Pinpoint the cell where the given text exists, returning its (X, Y) midpoint coordinate. 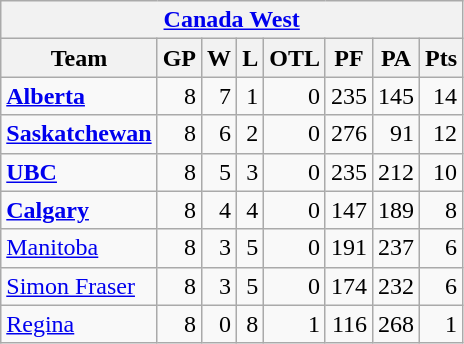
91 (396, 134)
OTL (295, 58)
237 (396, 248)
145 (396, 96)
212 (396, 172)
191 (348, 248)
268 (396, 324)
L (250, 58)
2 (250, 134)
232 (396, 286)
Alberta (79, 96)
174 (348, 286)
Regina (79, 324)
Simon Fraser (79, 286)
UBC (79, 172)
12 (442, 134)
276 (348, 134)
PF (348, 58)
189 (396, 210)
Canada West (232, 20)
PA (396, 58)
14 (442, 96)
Pts (442, 58)
Saskatchewan (79, 134)
W (220, 58)
Manitoba (79, 248)
10 (442, 172)
147 (348, 210)
7 (220, 96)
116 (348, 324)
GP (179, 58)
Calgary (79, 210)
Team (79, 58)
